Search for the cell housing the specified text and yield its (x, y) center coordinate. 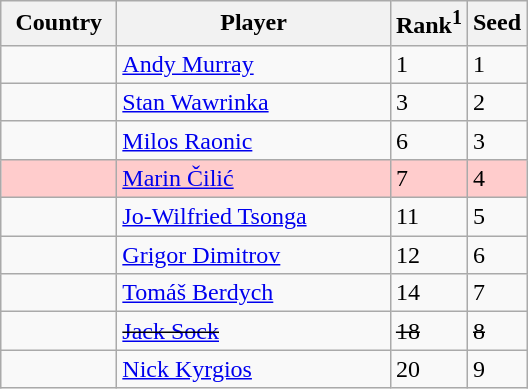
Jack Sock (254, 331)
Stan Wawrinka (254, 102)
Seed (496, 24)
Rank1 (428, 24)
Marin Čilić (254, 178)
20 (428, 369)
4 (496, 178)
Tomáš Berdych (254, 293)
Country (59, 24)
Milos Raonic (254, 140)
Andy Murray (254, 64)
5 (496, 217)
Jo-Wilfried Tsonga (254, 217)
Grigor Dimitrov (254, 255)
2 (496, 102)
14 (428, 293)
Nick Kyrgios (254, 369)
12 (428, 255)
8 (496, 331)
9 (496, 369)
11 (428, 217)
Player (254, 24)
18 (428, 331)
